Output the [X, Y] coordinate of the center of the cell containing the given text.  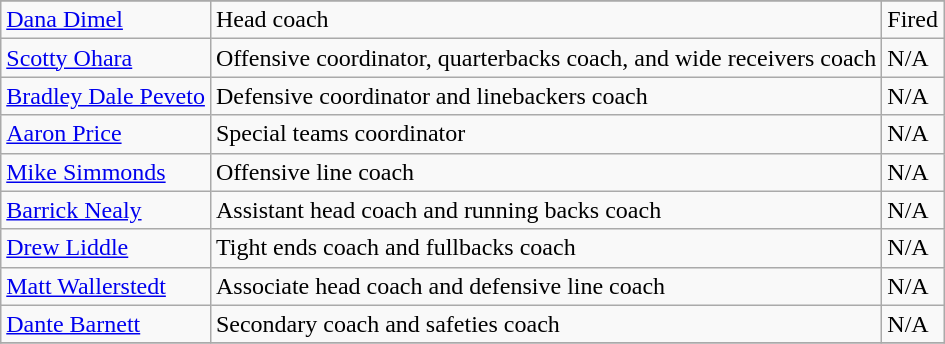
Bradley Dale Peveto [106, 96]
Secondary coach and safeties coach [546, 324]
Dante Barnett [106, 324]
Drew Liddle [106, 248]
Dana Dimel [106, 20]
Offensive line coach [546, 172]
Head coach [546, 20]
Tight ends coach and fullbacks coach [546, 248]
Defensive coordinator and linebackers coach [546, 96]
Fired [913, 20]
Assistant head coach and running backs coach [546, 210]
Aaron Price [106, 134]
Matt Wallerstedt [106, 286]
Offensive coordinator, quarterbacks coach, and wide receivers coach [546, 58]
Associate head coach and defensive line coach [546, 286]
Mike Simmonds [106, 172]
Barrick Nealy [106, 210]
Special teams coordinator [546, 134]
Scotty Ohara [106, 58]
